Extract the [X, Y] coordinate from the center of the cell holding the provided text.  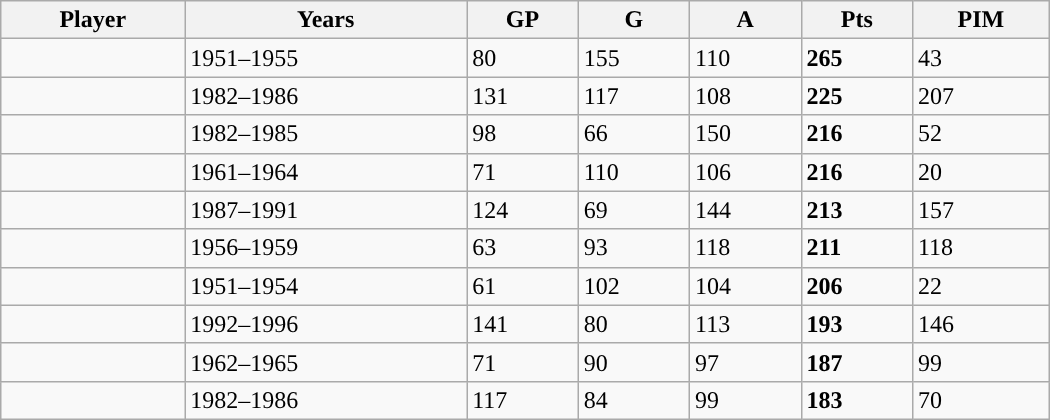
63 [522, 248]
141 [522, 324]
22 [980, 286]
20 [980, 172]
90 [634, 362]
1987–1991 [326, 210]
150 [746, 134]
113 [746, 324]
104 [746, 286]
1961–1964 [326, 172]
144 [746, 210]
52 [980, 134]
1956–1959 [326, 248]
A [746, 20]
146 [980, 324]
207 [980, 96]
PIM [980, 20]
211 [856, 248]
Pts [856, 20]
93 [634, 248]
G [634, 20]
183 [856, 400]
206 [856, 286]
265 [856, 58]
Years [326, 20]
61 [522, 286]
225 [856, 96]
GP [522, 20]
69 [634, 210]
102 [634, 286]
1962–1965 [326, 362]
70 [980, 400]
1951–1954 [326, 286]
193 [856, 324]
Player [93, 20]
1992–1996 [326, 324]
98 [522, 134]
97 [746, 362]
1951–1955 [326, 58]
157 [980, 210]
213 [856, 210]
84 [634, 400]
106 [746, 172]
108 [746, 96]
124 [522, 210]
131 [522, 96]
66 [634, 134]
187 [856, 362]
1982–1985 [326, 134]
43 [980, 58]
155 [634, 58]
